For the text-containing cell, return its midpoint in [x, y] coordinate format. 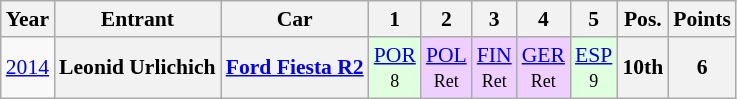
POR8 [395, 68]
Leonid Urlichich [138, 68]
GERRet [544, 68]
10th [642, 68]
3 [494, 19]
Pos. [642, 19]
5 [594, 19]
2014 [28, 68]
Ford Fiesta R2 [295, 68]
ESP9 [594, 68]
4 [544, 19]
1 [395, 19]
2 [446, 19]
Entrant [138, 19]
Points [702, 19]
FINRet [494, 68]
Year [28, 19]
POLRet [446, 68]
Car [295, 19]
6 [702, 68]
